Output the [X, Y] coordinate of the center of the cell containing the given text.  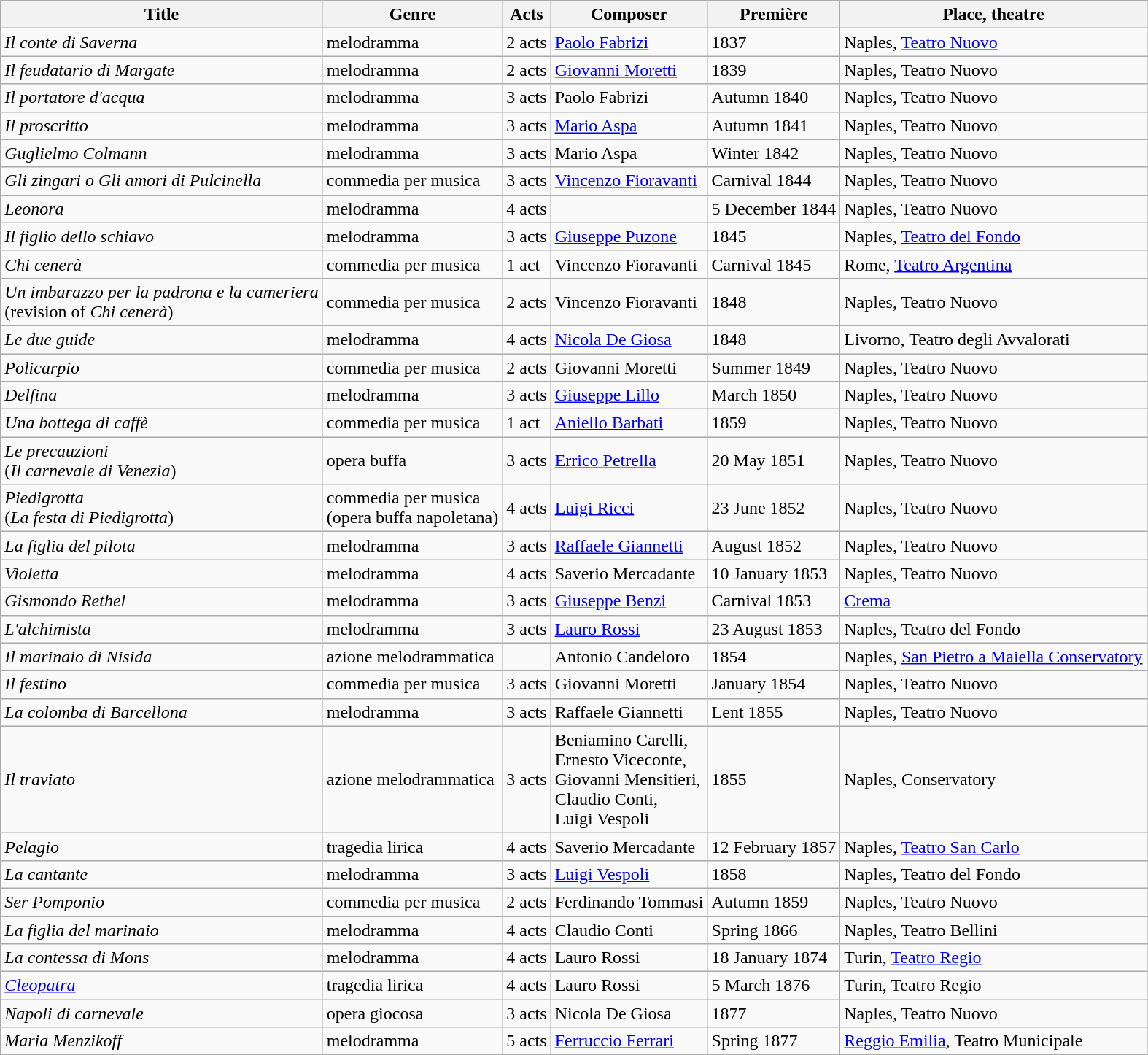
20 May 1851 [774, 461]
Première [774, 15]
La colomba di Barcellona [162, 712]
Antonio Candeloro [629, 657]
March 1850 [774, 395]
Leonora [162, 209]
Autumn 1859 [774, 902]
Pelagio [162, 846]
Carnival 1844 [774, 181]
Carnival 1845 [774, 264]
Rome, Teatro Argentina [993, 264]
La cantante [162, 874]
Genre [412, 15]
Violetta [162, 573]
Le due guide [162, 339]
Il portatore d'acqua [162, 98]
Guglielmo Colmann [162, 153]
Composer [629, 15]
Giuseppe Lillo [629, 395]
Luigi Ricci [629, 508]
23 August 1853 [774, 629]
Maria Menzikoff [162, 1041]
Ser Pomponio [162, 902]
Lent 1855 [774, 712]
Livorno, Teatro degli Avvalorati [993, 339]
1855 [774, 779]
10 January 1853 [774, 573]
1859 [774, 423]
1854 [774, 657]
1839 [774, 70]
Luigi Vespoli [629, 874]
23 June 1852 [774, 508]
Chi cenerà [162, 264]
Il festino [162, 684]
Una bottega di caffè [162, 423]
Giuseppe Benzi [629, 601]
Napoli di carnevale [162, 1013]
12 February 1857 [774, 846]
Il feudatario di Margate [162, 70]
Carnival 1853 [774, 601]
Gli zingari o Gli amori di Pulcinella [162, 181]
opera buffa [412, 461]
La contessa di Mons [162, 958]
La figlia del marinaio [162, 930]
Naples, Teatro Bellini [993, 930]
Autumn 1840 [774, 98]
Beniamino Carelli,Ernesto Viceconte,Giovanni Mensitieri,Claudio Conti,Luigi Vespoli [629, 779]
Naples, San Pietro a Maiella Conservatory [993, 657]
Place, theatre [993, 15]
Winter 1842 [774, 153]
Naples, Teatro San Carlo [993, 846]
January 1854 [774, 684]
18 January 1874 [774, 958]
Crema [993, 601]
Naples, Conservatory [993, 779]
Il proscritto [162, 125]
Autumn 1841 [774, 125]
Piedigrotta(La festa di Piedigrotta) [162, 508]
5 December 1844 [774, 209]
5 March 1876 [774, 986]
Il marinaio di Nisida [162, 657]
1845 [774, 236]
Le precauzioni(Il carnevale di Venezia) [162, 461]
Giuseppe Puzone [629, 236]
1837 [774, 42]
Policarpio [162, 367]
Un imbarazzo per la padrona e la cameriera(revision of Chi cenerà) [162, 302]
Il traviato [162, 779]
1858 [774, 874]
Claudio Conti [629, 930]
Aniello Barbati [629, 423]
Reggio Emilia, Teatro Municipale [993, 1041]
Spring 1877 [774, 1041]
1877 [774, 1013]
L'alchimista [162, 629]
Spring 1866 [774, 930]
commedia per musica(opera buffa napoletana) [412, 508]
5 acts [527, 1041]
Cleopatra [162, 986]
Delfina [162, 395]
Ferdinando Tommasi [629, 902]
Il figlio dello schiavo [162, 236]
Il conte di Saverna [162, 42]
August 1852 [774, 546]
opera giocosa [412, 1013]
Gismondo Rethel [162, 601]
Summer 1849 [774, 367]
La figlia del pilota [162, 546]
Errico Petrella [629, 461]
Ferruccio Ferrari [629, 1041]
Acts [527, 15]
Title [162, 15]
